Capture the cell that displays the provided text and extract its [x, y] central coordinate. 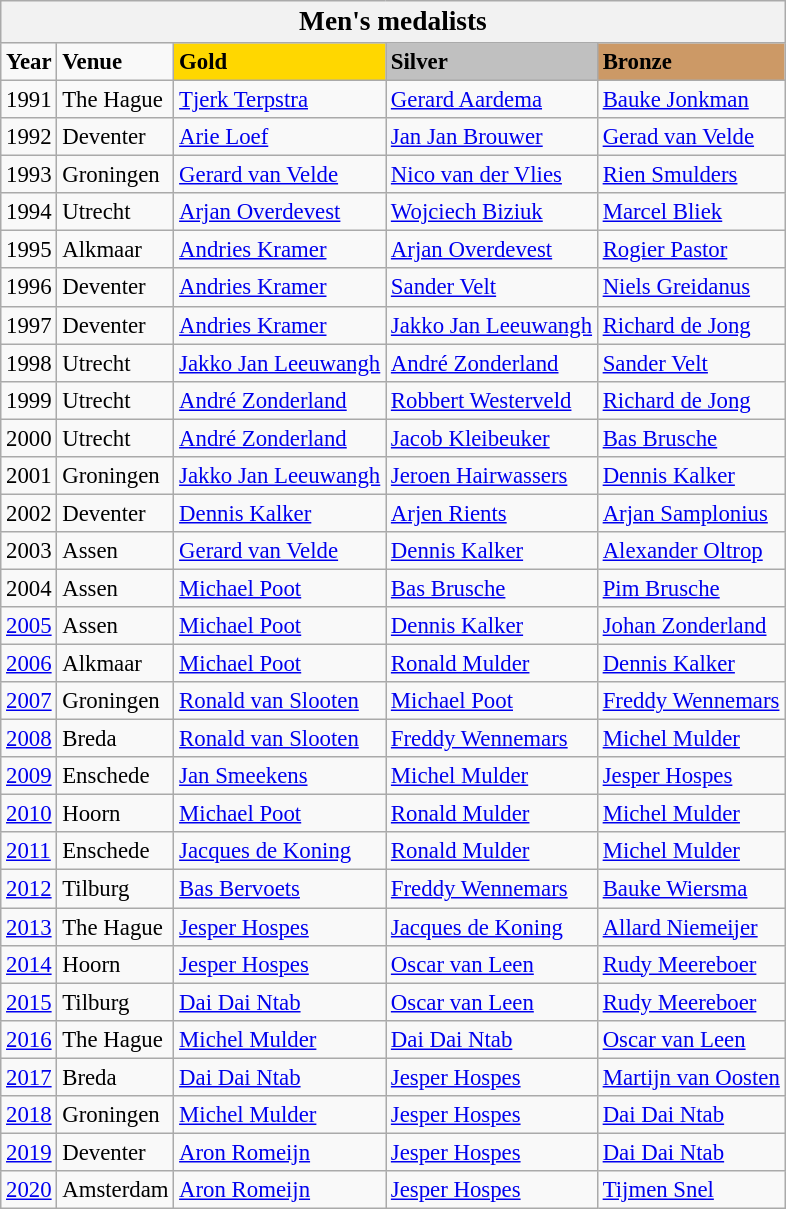
2012 [29, 889]
2020 [29, 1190]
2018 [29, 1115]
Robbert Westerveld [492, 400]
2019 [29, 1152]
1995 [29, 250]
Venue [116, 62]
2011 [29, 851]
Silver [492, 62]
Niels Greidanus [691, 288]
2014 [29, 964]
Arjan Samplonius [691, 513]
Jan Smeekens [280, 776]
2013 [29, 927]
Alexander Oltrop [691, 551]
1996 [29, 288]
1999 [29, 400]
Tjerk Terpstra [280, 100]
Rien Smulders [691, 175]
Marcel Bliek [691, 212]
Rogier Pastor [691, 250]
Nico van der Vlies [492, 175]
Jacob Kleibeuker [492, 438]
2009 [29, 776]
Martijn van Oosten [691, 1077]
Arie Loef [280, 137]
2007 [29, 701]
2004 [29, 588]
Johan Zonderland [691, 626]
1992 [29, 137]
Allard Niemeijer [691, 927]
1998 [29, 363]
Men's medalists [393, 22]
2010 [29, 814]
Wojciech Biziuk [492, 212]
2002 [29, 513]
Gerard Aardema [492, 100]
1993 [29, 175]
Tijmen Snel [691, 1190]
Bronze [691, 62]
1994 [29, 212]
2016 [29, 1039]
Gold [280, 62]
1997 [29, 325]
Gerad van Velde [691, 137]
2006 [29, 664]
2015 [29, 1002]
Amsterdam [116, 1190]
2000 [29, 438]
2017 [29, 1077]
Pim Brusche [691, 588]
2001 [29, 476]
Bauke Wiersma [691, 889]
Year [29, 62]
2005 [29, 626]
2003 [29, 551]
Arjen Rients [492, 513]
Bas Bervoets [280, 889]
Jeroen Hairwassers [492, 476]
Jan Jan Brouwer [492, 137]
Bauke Jonkman [691, 100]
2008 [29, 739]
1991 [29, 100]
